Determine the (X, Y) coordinate at the center of the cell enclosing the given text.  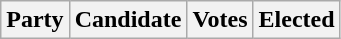
Elected (296, 20)
Votes (220, 20)
Party (35, 20)
Candidate (128, 20)
